Search for the cell housing the specified text and yield its [x, y] center coordinate. 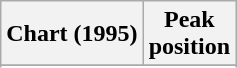
Peakposition [189, 34]
Chart (1995) [72, 34]
